Return (X, Y) of the center of cell containing provided text 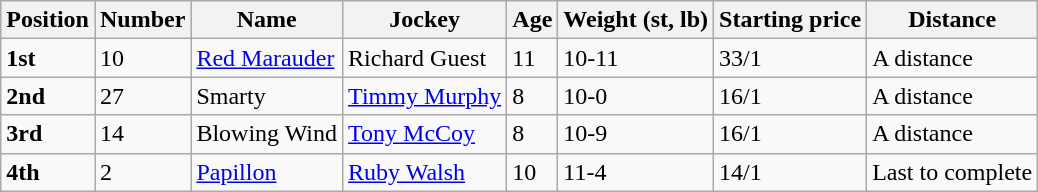
2nd (48, 96)
Position (48, 20)
10-9 (636, 134)
4th (48, 172)
Starting price (790, 20)
10-0 (636, 96)
27 (142, 96)
11 (532, 58)
Weight (st, lb) (636, 20)
Tony McCoy (425, 134)
Number (142, 20)
14 (142, 134)
Red Marauder (267, 58)
1st (48, 58)
Distance (952, 20)
3rd (48, 134)
Age (532, 20)
Jockey (425, 20)
Last to complete (952, 172)
Blowing Wind (267, 134)
Ruby Walsh (425, 172)
10-11 (636, 58)
Timmy Murphy (425, 96)
Smarty (267, 96)
11-4 (636, 172)
2 (142, 172)
14/1 (790, 172)
Papillon (267, 172)
33/1 (790, 58)
Name (267, 20)
Richard Guest (425, 58)
